Return [x, y] of the center of cell containing provided text 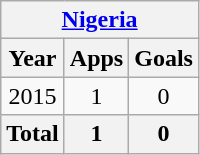
Total [33, 134]
Year [33, 58]
Goals [164, 58]
Apps [96, 58]
2015 [33, 96]
Nigeria [100, 20]
